Provide the [x, y] coordinate of the cell's center where the given text is located.  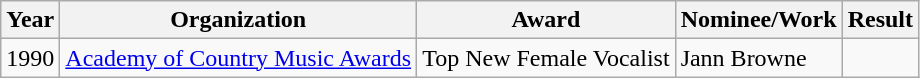
Award [546, 20]
Top New Female Vocalist [546, 58]
Year [30, 20]
Jann Browne [758, 58]
Result [880, 20]
Nominee/Work [758, 20]
1990 [30, 58]
Organization [238, 20]
Academy of Country Music Awards [238, 58]
